Pinpoint the cell where the given text exists, returning its [x, y] midpoint coordinate. 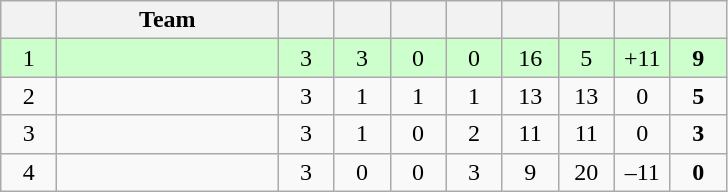
+11 [642, 58]
–11 [642, 172]
16 [530, 58]
20 [586, 172]
4 [29, 172]
Team [168, 20]
